Determine the (x, y) coordinate at the center of the cell enclosing the given text.  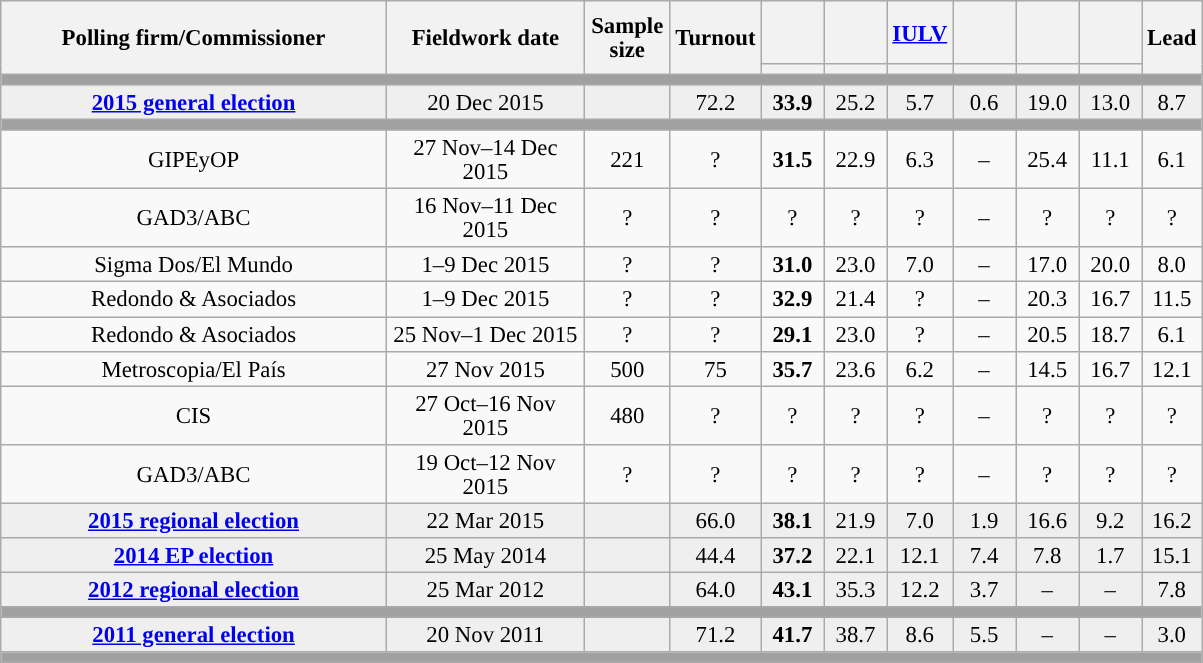
480 (627, 416)
20.3 (1048, 300)
25 Nov–1 Dec 2015 (485, 334)
8.6 (920, 634)
25.2 (856, 102)
23.6 (856, 368)
43.1 (792, 590)
20 Dec 2015 (485, 102)
27 Oct–16 Nov 2015 (485, 416)
11.1 (1110, 160)
20.5 (1048, 334)
21.9 (856, 520)
16.2 (1172, 520)
8.7 (1172, 102)
19 Oct–12 Nov 2015 (485, 474)
0.6 (984, 102)
Turnout (716, 38)
35.7 (792, 368)
2011 general election (194, 634)
25 May 2014 (485, 556)
2014 EP election (194, 556)
75 (716, 368)
GIPEyOP (194, 160)
20.0 (1110, 266)
33.9 (792, 102)
3.7 (984, 590)
7.4 (984, 556)
19.0 (1048, 102)
21.4 (856, 300)
13.0 (1110, 102)
CIS (194, 416)
11.5 (1172, 300)
71.2 (716, 634)
32.9 (792, 300)
2015 regional election (194, 520)
1.9 (984, 520)
12.2 (920, 590)
Polling firm/Commissioner (194, 38)
16 Nov–11 Dec 2015 (485, 218)
18.7 (1110, 334)
16.6 (1048, 520)
38.1 (792, 520)
41.7 (792, 634)
72.2 (716, 102)
Metroscopia/El País (194, 368)
5.5 (984, 634)
64.0 (716, 590)
27 Nov 2015 (485, 368)
Lead (1172, 38)
Fieldwork date (485, 38)
27 Nov–14 Dec 2015 (485, 160)
37.2 (792, 556)
20 Nov 2011 (485, 634)
IULV (920, 32)
Sample size (627, 38)
22 Mar 2015 (485, 520)
1.7 (1110, 556)
31.0 (792, 266)
500 (627, 368)
25.4 (1048, 160)
3.0 (1172, 634)
2015 general election (194, 102)
5.7 (920, 102)
22.1 (856, 556)
35.3 (856, 590)
8.0 (1172, 266)
Sigma Dos/El Mundo (194, 266)
6.2 (920, 368)
29.1 (792, 334)
17.0 (1048, 266)
2012 regional election (194, 590)
14.5 (1048, 368)
44.4 (716, 556)
6.3 (920, 160)
22.9 (856, 160)
221 (627, 160)
15.1 (1172, 556)
31.5 (792, 160)
25 Mar 2012 (485, 590)
66.0 (716, 520)
9.2 (1110, 520)
38.7 (856, 634)
